Output the [X, Y] coordinate of the center of the cell containing the given text.  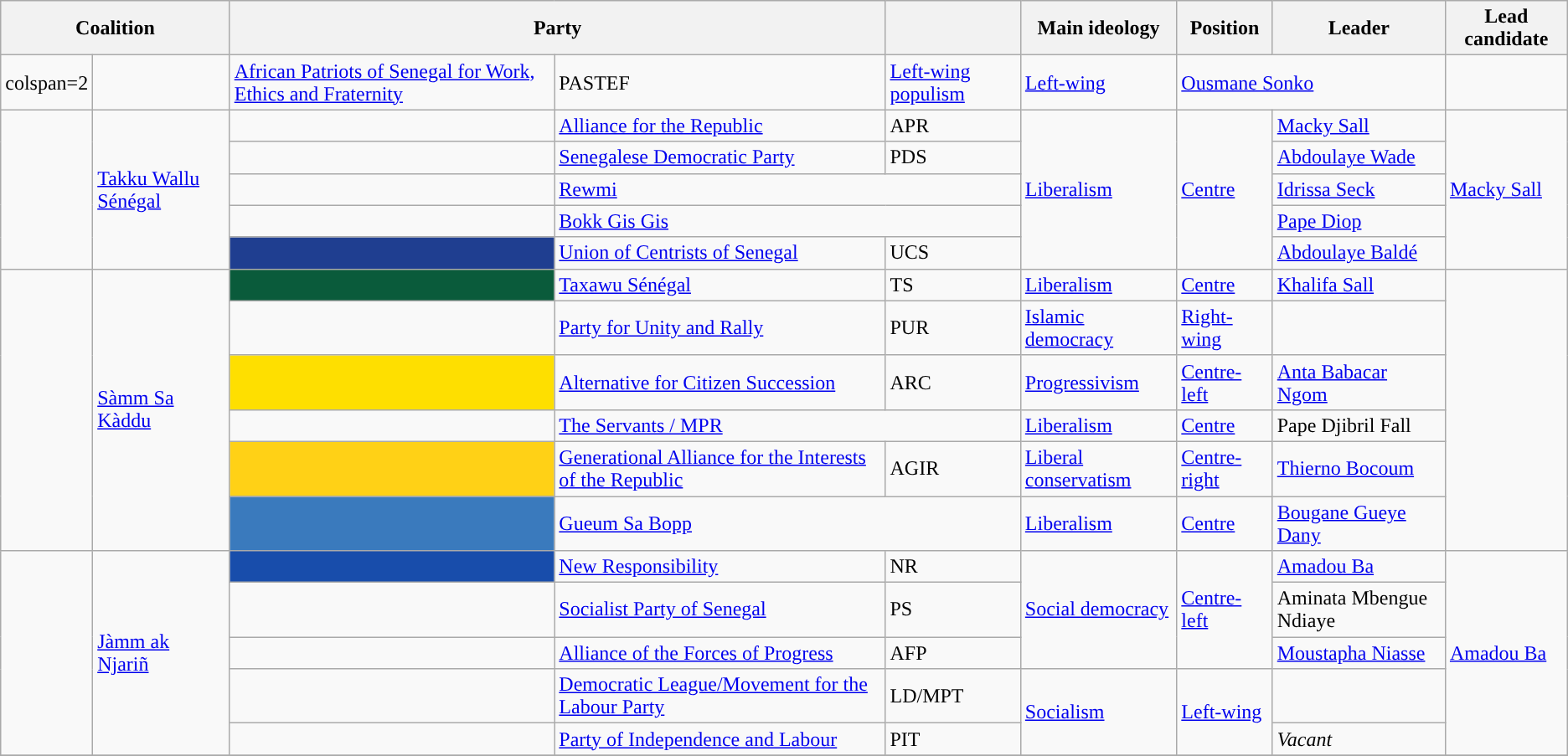
Alternative for Citizen Succession [720, 382]
Generational Alliance for the Interests of the Republic [720, 469]
Left-wing populism [953, 82]
AFP [953, 653]
PS [953, 609]
Senegalese Democratic Party [720, 157]
Socialist Party of Senegal [720, 609]
Liberal conservatism [1098, 469]
Position [1225, 28]
Gueum Sa Bopp [787, 522]
Pape Djibril Fall [1359, 425]
APR [953, 126]
Anta Babacar Ngom [1359, 382]
Social democracy [1098, 609]
LD/MPT [953, 697]
Right-wing [1225, 328]
Ousmane Sonko [1312, 82]
Party for Unity and Rally [720, 328]
Aminata Mbengue Ndiaye [1359, 609]
Bougane Gueye Dany [1359, 522]
The Servants / MPR [787, 425]
Thierno Bocoum [1359, 469]
Democratic League/Movement for the Labour Party [720, 697]
Socialism [1098, 712]
Alliance of the Forces of Progress [720, 653]
PUR [953, 328]
Coalition [116, 28]
Abdoulaye Wade [1359, 157]
PASTEF [720, 82]
Abdoulaye Baldé [1359, 253]
Jàmm ak Njariñ [162, 653]
PDS [953, 157]
Lead candidate [1506, 28]
Progressivism [1098, 382]
TS [953, 285]
Union of Centrists of Senegal [720, 253]
colspan=2 [47, 82]
Party of Independence and Labour [720, 739]
Idrissa Seck [1359, 189]
NR [953, 567]
ARC [953, 382]
Party [558, 28]
Centre-right [1225, 469]
Leader [1359, 28]
Pape Diop [1359, 221]
Moustapha Niasse [1359, 653]
UCS [953, 253]
AGIR [953, 469]
Khalifa Sall [1359, 285]
Bokk Gis Gis [787, 221]
Taxawu Sénégal [720, 285]
Takku Wallu Sénégal [162, 189]
Main ideology [1098, 28]
Islamic democracy [1098, 328]
PIT [953, 739]
New Responsibility [720, 567]
Rewmi [787, 189]
Sàmm Sa Kàddu [162, 409]
Vacant [1359, 739]
Alliance for the Republic [720, 126]
African Patriots of Senegal for Work, Ethics and Fraternity [392, 82]
